Scan for the cell matching the given text and deliver its (x, y) coordinate at center. 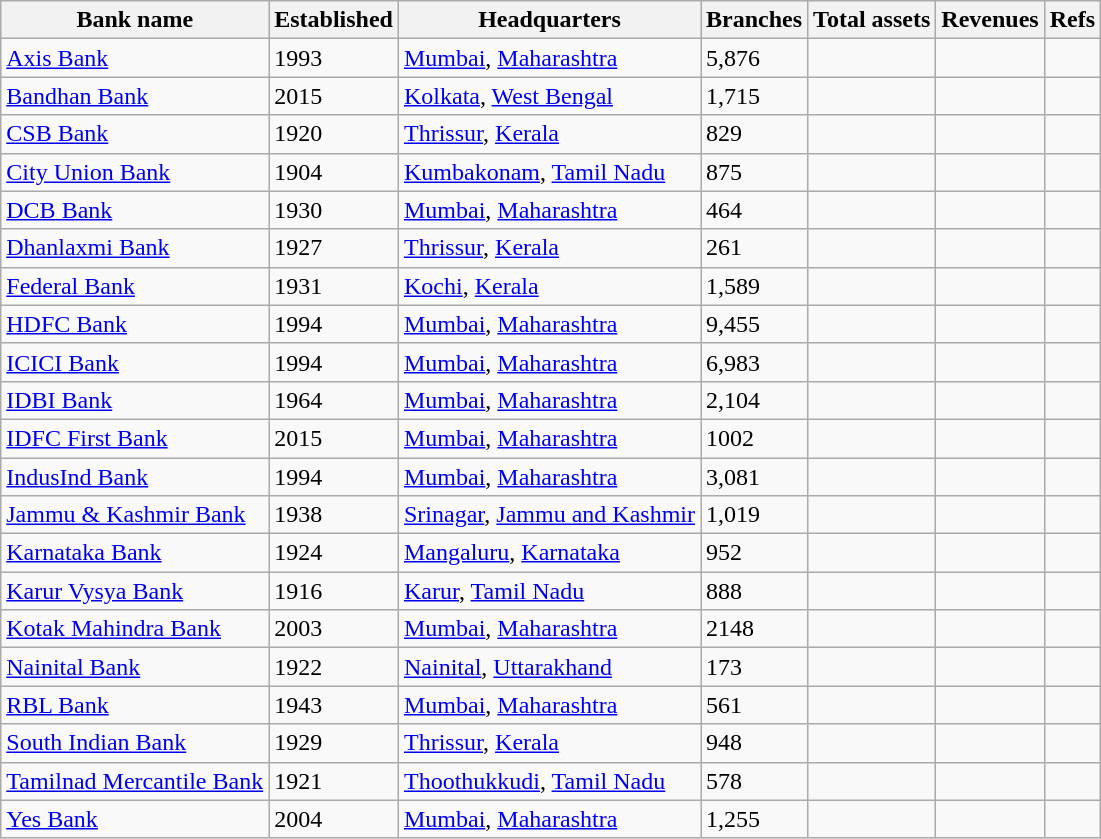
Federal Bank (135, 286)
1921 (334, 781)
2148 (754, 629)
Nainital Bank (135, 667)
HDFC Bank (135, 324)
Yes Bank (135, 819)
Established (334, 20)
Kumbakonam, Tamil Nadu (549, 172)
Axis Bank (135, 58)
DCB Bank (135, 210)
1930 (334, 210)
829 (754, 134)
464 (754, 210)
Thoothukkudi, Tamil Nadu (549, 781)
Nainital, Uttarakhand (549, 667)
Karur Vysya Bank (135, 591)
Headquarters (549, 20)
1,589 (754, 286)
952 (754, 553)
Mangaluru, Karnataka (549, 553)
Karnataka Bank (135, 553)
IDBI Bank (135, 400)
City Union Bank (135, 172)
3,081 (754, 477)
South Indian Bank (135, 743)
173 (754, 667)
Tamilnad Mercantile Bank (135, 781)
1924 (334, 553)
1,255 (754, 819)
Total assets (872, 20)
Refs (1072, 20)
IndusInd Bank (135, 477)
1916 (334, 591)
2003 (334, 629)
1943 (334, 705)
IDFC First Bank (135, 438)
1,715 (754, 96)
1964 (334, 400)
Srinagar, Jammu and Kashmir (549, 515)
948 (754, 743)
Bandhan Bank (135, 96)
1920 (334, 134)
1904 (334, 172)
Kotak Mahindra Bank (135, 629)
1922 (334, 667)
261 (754, 248)
Kochi, Kerala (549, 286)
1927 (334, 248)
578 (754, 781)
2,104 (754, 400)
RBL Bank (135, 705)
1993 (334, 58)
Kolkata, West Bengal (549, 96)
Karur, Tamil Nadu (549, 591)
1931 (334, 286)
ICICI Bank (135, 362)
1938 (334, 515)
1,019 (754, 515)
Jammu & Kashmir Bank (135, 515)
2004 (334, 819)
5,876 (754, 58)
CSB Bank (135, 134)
9,455 (754, 324)
Dhanlaxmi Bank (135, 248)
1929 (334, 743)
888 (754, 591)
Branches (754, 20)
1002 (754, 438)
Revenues (990, 20)
875 (754, 172)
6,983 (754, 362)
Bank name (135, 20)
561 (754, 705)
